Output the [x, y] coordinate of the center of the cell containing the given text.  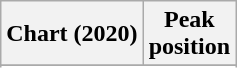
Peakposition [189, 34]
Chart (2020) [72, 34]
